Scan for the cell matching the given text and deliver its (x, y) coordinate at center. 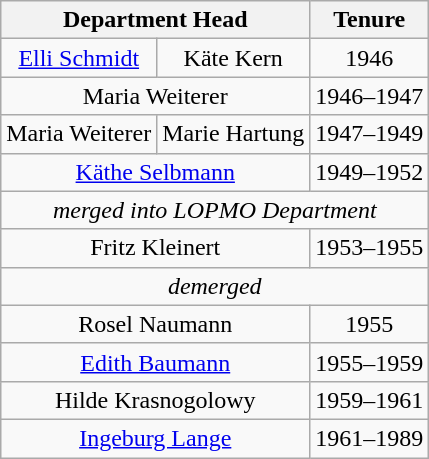
Rosel Naumann (156, 324)
Käte Kern (234, 58)
1946 (370, 58)
Edith Baumann (156, 362)
1961–1989 (370, 438)
Elli Schmidt (79, 58)
Käthe Selbmann (156, 172)
1955 (370, 324)
demerged (215, 286)
1959–1961 (370, 400)
Tenure (370, 20)
Fritz Kleinert (156, 248)
1953–1955 (370, 248)
1955–1959 (370, 362)
merged into LOPMO Department (215, 210)
Hilde Krasnogolowy (156, 400)
1946–1947 (370, 96)
1949–1952 (370, 172)
Ingeburg Lange (156, 438)
Department Head (156, 20)
Marie Hartung (234, 134)
1947–1949 (370, 134)
